Provide the [X, Y] coordinate of the cell's center where the given text is located.  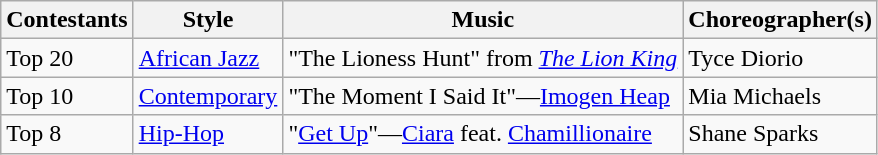
Hip-Hop [208, 134]
Contemporary [208, 96]
Top 8 [67, 134]
Mia Michaels [780, 96]
African Jazz [208, 58]
"Get Up"—Ciara feat. Chamillionaire [483, 134]
"The Moment I Said It"—Imogen Heap [483, 96]
Choreographer(s) [780, 20]
Music [483, 20]
Shane Sparks [780, 134]
"The Lioness Hunt" from The Lion King [483, 58]
Style [208, 20]
Contestants [67, 20]
Tyce Diorio [780, 58]
Top 10 [67, 96]
Top 20 [67, 58]
